Output the [X, Y] coordinate of the center of the cell containing the given text.  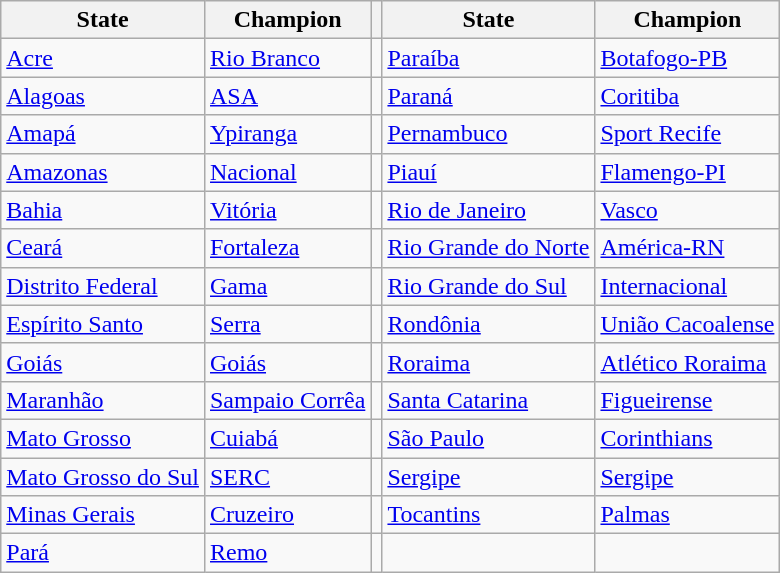
Bahia [103, 210]
Ypiranga [287, 134]
Pará [103, 553]
Rio Branco [287, 58]
Vitória [287, 210]
Paraíba [488, 58]
SERC [287, 477]
Botafogo-PB [688, 58]
Tocantins [488, 515]
Alagoas [103, 96]
Amapá [103, 134]
Coritiba [688, 96]
Minas Gerais [103, 515]
ASA [287, 96]
Sport Recife [688, 134]
Espírito Santo [103, 324]
Palmas [688, 515]
Rio de Janeiro [488, 210]
Corinthians [688, 438]
Fortaleza [287, 248]
Internacional [688, 286]
Piauí [488, 172]
Maranhão [103, 400]
Figueirense [688, 400]
Rio Grande do Sul [488, 286]
Vasco [688, 210]
Ceará [103, 248]
Distrito Federal [103, 286]
Serra [287, 324]
Sampaio Corrêa [287, 400]
Paraná [488, 96]
América-RN [688, 248]
Cuiabá [287, 438]
Cruzeiro [287, 515]
Rondônia [488, 324]
Nacional [287, 172]
Flamengo-PI [688, 172]
Santa Catarina [488, 400]
União Cacoalense [688, 324]
Rio Grande do Norte [488, 248]
Acre [103, 58]
Amazonas [103, 172]
Mato Grosso do Sul [103, 477]
São Paulo [488, 438]
Remo [287, 553]
Pernambuco [488, 134]
Mato Grosso [103, 438]
Atlético Roraima [688, 362]
Roraima [488, 362]
Gama [287, 286]
